From the cell containing the given text, extract its center point as [x, y] coordinate. 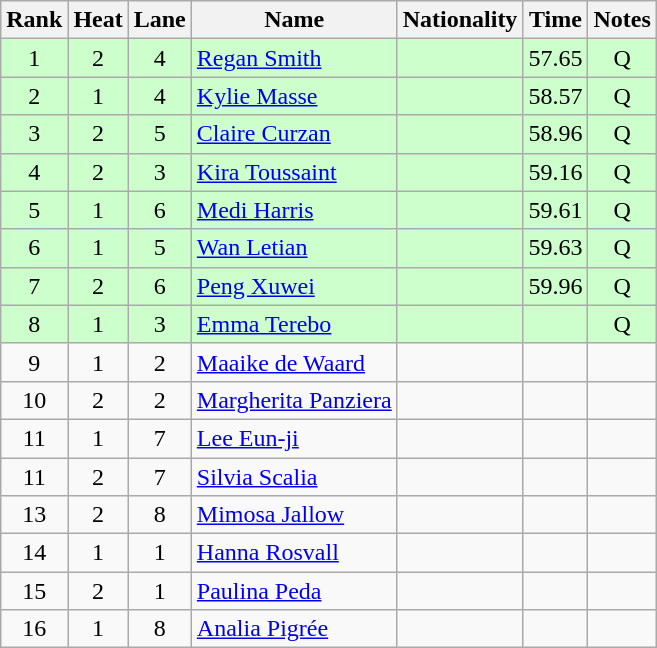
Emma Terebo [294, 324]
Margherita Panziera [294, 400]
16 [34, 629]
58.57 [556, 96]
Claire Curzan [294, 134]
57.65 [556, 58]
Paulina Peda [294, 591]
59.96 [556, 286]
58.96 [556, 134]
Hanna Rosvall [294, 553]
Notes [622, 20]
59.63 [556, 248]
Kylie Masse [294, 96]
14 [34, 553]
10 [34, 400]
Silvia Scalia [294, 477]
Nationality [460, 20]
Maaike de Waard [294, 362]
Rank [34, 20]
Kira Toussaint [294, 172]
Time [556, 20]
Wan Letian [294, 248]
9 [34, 362]
Lee Eun-ji [294, 438]
Lane [160, 20]
Medi Harris [294, 210]
Regan Smith [294, 58]
59.61 [556, 210]
Peng Xuwei [294, 286]
Name [294, 20]
59.16 [556, 172]
Mimosa Jallow [294, 515]
13 [34, 515]
15 [34, 591]
Heat [98, 20]
Analia Pigrée [294, 629]
